Capture the cell that displays the provided text and extract its (X, Y) central coordinate. 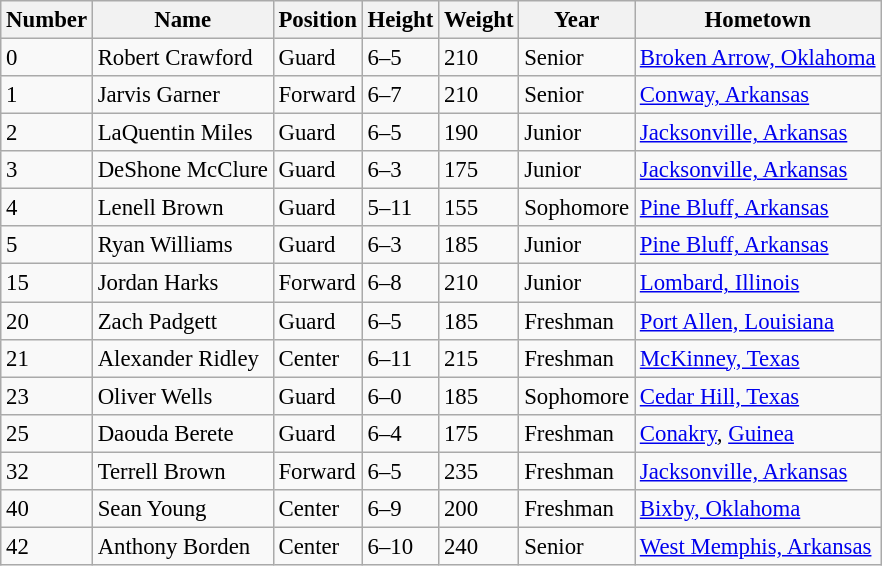
Lenell Brown (182, 208)
Name (182, 20)
0 (47, 58)
Zach Padgett (182, 321)
West Memphis, Arkansas (757, 546)
Robert Crawford (182, 58)
21 (47, 358)
Year (577, 20)
Height (400, 20)
DeShone McClure (182, 170)
Conway, Arkansas (757, 95)
Anthony Borden (182, 546)
20 (47, 321)
5 (47, 245)
6–8 (400, 283)
Jordan Harks (182, 283)
6–7 (400, 95)
Number (47, 20)
LaQuentin Miles (182, 133)
42 (47, 546)
23 (47, 396)
215 (479, 358)
Position (318, 20)
Alexander Ridley (182, 358)
Oliver Wells (182, 396)
Bixby, Oklahoma (757, 509)
4 (47, 208)
1 (47, 95)
235 (479, 471)
155 (479, 208)
Port Allen, Louisiana (757, 321)
Daouda Berete (182, 433)
6–9 (400, 509)
15 (47, 283)
Cedar Hill, Texas (757, 396)
40 (47, 509)
Conakry, Guinea (757, 433)
Hometown (757, 20)
Jarvis Garner (182, 95)
2 (47, 133)
Broken Arrow, Oklahoma (757, 58)
25 (47, 433)
6–11 (400, 358)
McKinney, Texas (757, 358)
Lombard, Illinois (757, 283)
6–10 (400, 546)
200 (479, 509)
Ryan Williams (182, 245)
Sean Young (182, 509)
6–4 (400, 433)
190 (479, 133)
Weight (479, 20)
5–11 (400, 208)
Terrell Brown (182, 471)
6–0 (400, 396)
3 (47, 170)
32 (47, 471)
240 (479, 546)
